Search for the cell housing the specified text and yield its [X, Y] center coordinate. 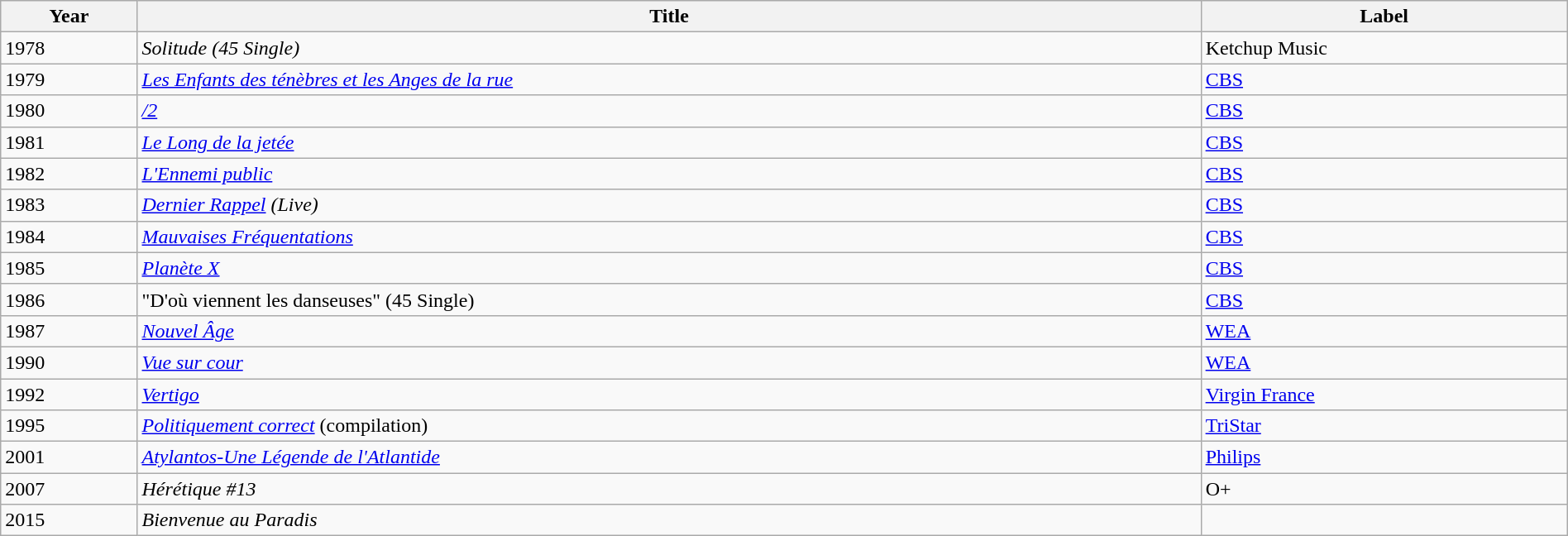
Le Long de la jetée [669, 142]
Year [69, 17]
Title [669, 17]
Philips [1384, 457]
1990 [69, 362]
Planète X [669, 268]
"D'où viennent les danseuses" (45 Single) [669, 299]
1979 [69, 79]
Label [1384, 17]
2001 [69, 457]
Ketchup Music [1384, 48]
1982 [69, 174]
Mauvaises Fréquentations [669, 237]
1978 [69, 48]
1987 [69, 331]
1981 [69, 142]
2015 [69, 520]
1980 [69, 111]
1985 [69, 268]
1986 [69, 299]
Nouvel Âge [669, 331]
Vertigo [669, 395]
1992 [69, 395]
Atylantos-Une Légende de l'Atlantide [669, 457]
Dernier Rappel (Live) [669, 205]
2007 [69, 489]
O+ [1384, 489]
1995 [69, 426]
Les Enfants des ténèbres et les Anges de la rue [669, 79]
Politiquement correct (compilation) [669, 426]
Virgin France [1384, 395]
Bienvenue au Paradis [669, 520]
Vue sur cour [669, 362]
L'Ennemi public [669, 174]
Hérétique #13 [669, 489]
1984 [69, 237]
TriStar [1384, 426]
1983 [69, 205]
Solitude (45 Single) [669, 48]
/2 [669, 111]
